From the cell containing the given text, extract its center point as (X, Y) coordinate. 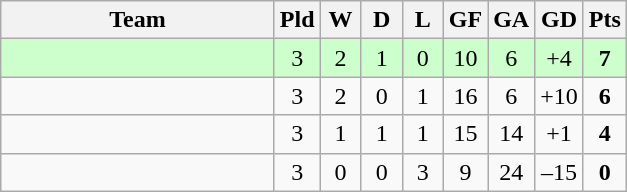
Team (138, 20)
Pts (604, 20)
L (422, 20)
GA (512, 20)
24 (512, 172)
D (382, 20)
4 (604, 134)
GF (465, 20)
W (340, 20)
Pld (297, 20)
14 (512, 134)
GD (560, 20)
+10 (560, 96)
16 (465, 96)
+4 (560, 58)
–15 (560, 172)
9 (465, 172)
+1 (560, 134)
15 (465, 134)
7 (604, 58)
10 (465, 58)
